Scan for the cell matching the given text and deliver its (x, y) coordinate at center. 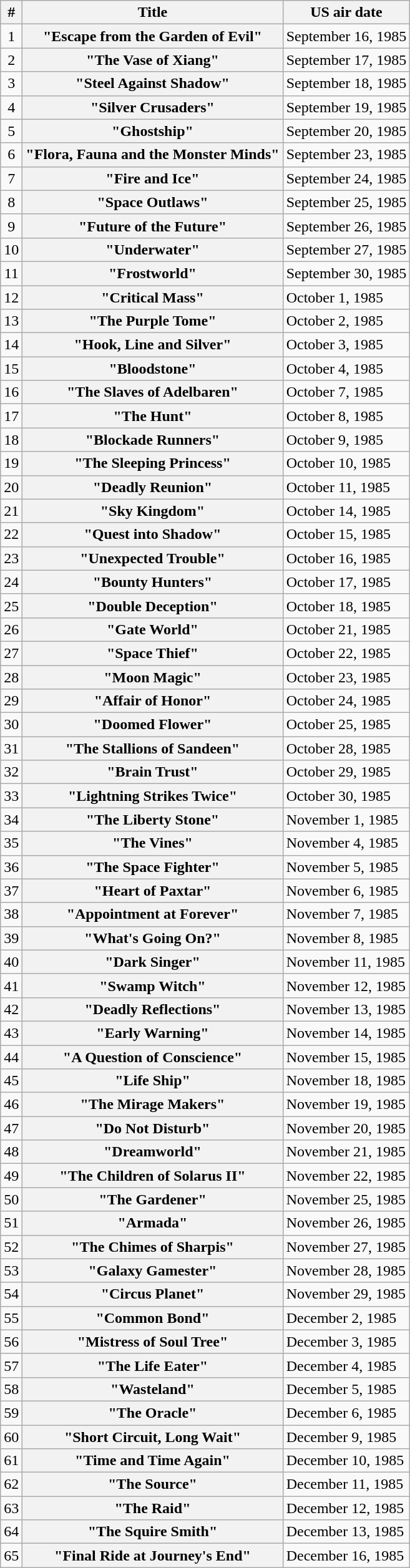
"Galaxy Gamester" (152, 1270)
"Wasteland" (152, 1389)
53 (11, 1270)
46 (11, 1105)
"The Life Eater" (152, 1365)
October 4, 1985 (346, 369)
"Future of the Future" (152, 226)
September 24, 1985 (346, 178)
3 (11, 84)
"Doomed Flower" (152, 725)
"The Vines" (152, 843)
September 17, 1985 (346, 60)
September 25, 1985 (346, 202)
"Lightning Strikes Twice" (152, 796)
31 (11, 748)
62 (11, 1484)
11 (11, 273)
10 (11, 249)
October 7, 1985 (346, 392)
5 (11, 131)
September 20, 1985 (346, 131)
November 25, 1985 (346, 1199)
"The Purple Tome" (152, 321)
"The Sleeping Princess" (152, 463)
"Space Thief" (152, 653)
8 (11, 202)
61 (11, 1461)
13 (11, 321)
October 29, 1985 (346, 772)
November 5, 1985 (346, 867)
27 (11, 653)
December 12, 1985 (346, 1508)
November 14, 1985 (346, 1033)
60 (11, 1436)
September 26, 1985 (346, 226)
September 23, 1985 (346, 155)
November 15, 1985 (346, 1057)
18 (11, 440)
"A Question of Conscience" (152, 1057)
17 (11, 416)
"Moon Magic" (152, 677)
September 16, 1985 (346, 36)
December 16, 1985 (346, 1556)
47 (11, 1128)
"Common Bond" (152, 1318)
November 20, 1985 (346, 1128)
"The Source" (152, 1484)
2 (11, 60)
December 11, 1985 (346, 1484)
23 (11, 558)
November 6, 1985 (346, 891)
November 8, 1985 (346, 938)
37 (11, 891)
"Short Circuit, Long Wait" (152, 1436)
42 (11, 1009)
October 11, 1985 (346, 487)
October 22, 1985 (346, 653)
October 1, 1985 (346, 298)
59 (11, 1413)
"Brain Trust" (152, 772)
14 (11, 345)
16 (11, 392)
1 (11, 36)
"The Mirage Makers" (152, 1105)
October 3, 1985 (346, 345)
56 (11, 1342)
"The Chimes of Sharpis" (152, 1247)
October 8, 1985 (346, 416)
"Gate World" (152, 629)
October 28, 1985 (346, 748)
"The Raid" (152, 1508)
October 21, 1985 (346, 629)
"Affair of Honor" (152, 701)
26 (11, 629)
"Fire and Ice" (152, 178)
50 (11, 1199)
7 (11, 178)
September 18, 1985 (346, 84)
"The Vase of Xiang" (152, 60)
32 (11, 772)
"Dreamworld" (152, 1152)
52 (11, 1247)
October 15, 1985 (346, 535)
51 (11, 1223)
October 18, 1985 (346, 606)
November 22, 1985 (346, 1176)
"Escape from the Garden of Evil" (152, 36)
"Bloodstone" (152, 369)
"Mistress of Soul Tree" (152, 1342)
63 (11, 1508)
November 4, 1985 (346, 843)
19 (11, 463)
33 (11, 796)
"Sky Kingdom" (152, 511)
"Double Deception" (152, 606)
35 (11, 843)
November 26, 1985 (346, 1223)
"The Stallions of Sandeen" (152, 748)
December 4, 1985 (346, 1365)
December 6, 1985 (346, 1413)
November 11, 1985 (346, 962)
"The Space Fighter" (152, 867)
"What's Going On?" (152, 938)
24 (11, 582)
November 18, 1985 (346, 1081)
41 (11, 985)
"Armada" (152, 1223)
44 (11, 1057)
November 21, 1985 (346, 1152)
November 29, 1985 (346, 1294)
October 10, 1985 (346, 463)
"The Liberty Stone" (152, 820)
September 30, 1985 (346, 273)
"The Oracle" (152, 1413)
9 (11, 226)
November 12, 1985 (346, 985)
December 9, 1985 (346, 1436)
November 13, 1985 (346, 1009)
"Ghostship" (152, 131)
39 (11, 938)
"Unexpected Trouble" (152, 558)
"Final Ride at Journey's End" (152, 1556)
"Dark Singer" (152, 962)
"Silver Crusaders" (152, 107)
43 (11, 1033)
6 (11, 155)
"Circus Planet" (152, 1294)
4 (11, 107)
October 14, 1985 (346, 511)
"Underwater" (152, 249)
October 25, 1985 (346, 725)
US air date (346, 12)
12 (11, 298)
October 23, 1985 (346, 677)
October 16, 1985 (346, 558)
"Swamp Witch" (152, 985)
December 13, 1985 (346, 1532)
December 2, 1985 (346, 1318)
58 (11, 1389)
October 17, 1985 (346, 582)
December 10, 1985 (346, 1461)
25 (11, 606)
October 30, 1985 (346, 796)
October 9, 1985 (346, 440)
"Life Ship" (152, 1081)
"The Children of Solarus II" (152, 1176)
September 27, 1985 (346, 249)
December 3, 1985 (346, 1342)
Title (152, 12)
December 5, 1985 (346, 1389)
"Do Not Disturb" (152, 1128)
57 (11, 1365)
45 (11, 1081)
# (11, 12)
"Early Warning" (152, 1033)
"Flora, Fauna and the Monster Minds" (152, 155)
48 (11, 1152)
64 (11, 1532)
40 (11, 962)
"Time and Time Again" (152, 1461)
34 (11, 820)
"Blockade Runners" (152, 440)
22 (11, 535)
November 28, 1985 (346, 1270)
November 7, 1985 (346, 914)
September 19, 1985 (346, 107)
55 (11, 1318)
"Heart of Paxtar" (152, 891)
38 (11, 914)
"Deadly Reflections" (152, 1009)
"Quest into Shadow" (152, 535)
65 (11, 1556)
20 (11, 487)
"Bounty Hunters" (152, 582)
"Frostworld" (152, 273)
November 1, 1985 (346, 820)
36 (11, 867)
29 (11, 701)
"The Squire Smith" (152, 1532)
"The Gardener" (152, 1199)
49 (11, 1176)
54 (11, 1294)
30 (11, 725)
28 (11, 677)
"Steel Against Shadow" (152, 84)
November 19, 1985 (346, 1105)
"Critical Mass" (152, 298)
"Appointment at Forever" (152, 914)
15 (11, 369)
November 27, 1985 (346, 1247)
"The Slaves of Adelbaren" (152, 392)
"Deadly Reunion" (152, 487)
October 2, 1985 (346, 321)
October 24, 1985 (346, 701)
"Hook, Line and Silver" (152, 345)
21 (11, 511)
"Space Outlaws" (152, 202)
"The Hunt" (152, 416)
